Provide the [X, Y] coordinate of the cell's center where the given text is located.  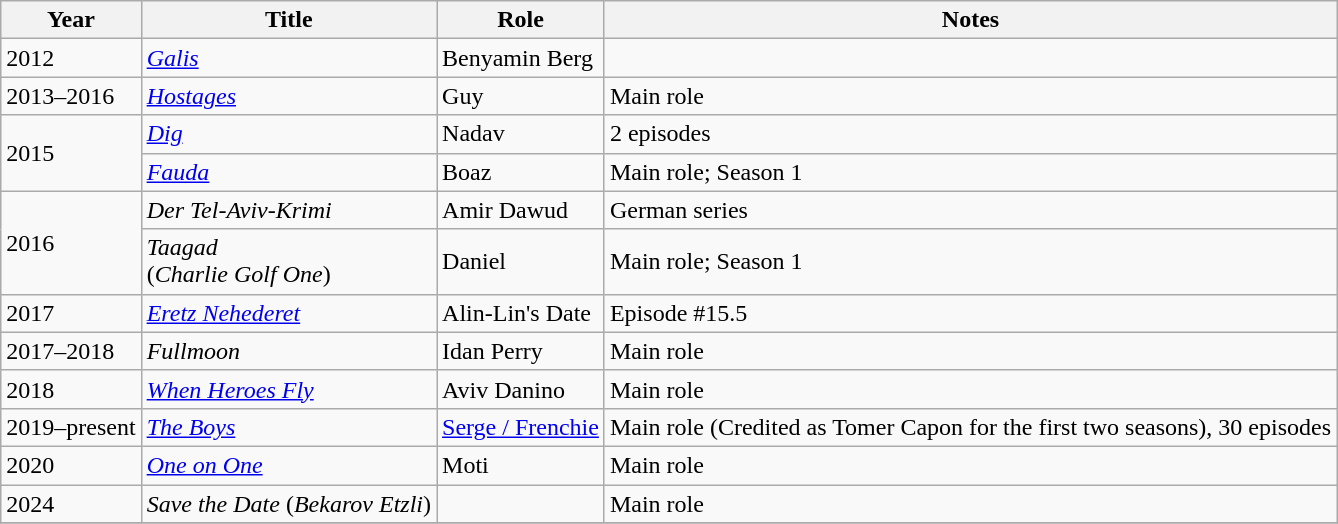
Dig [288, 134]
Alin-Lin's Date [521, 313]
Role [521, 20]
2 episodes [970, 134]
Save the Date (Bekarov Etzli) [288, 503]
2024 [71, 503]
Amir Dawud [521, 210]
Daniel [521, 262]
Benyamin Berg [521, 58]
Nadav [521, 134]
Fullmoon [288, 351]
Main role (Credited as Tomer Capon for the first two seasons), 30 episodes [970, 427]
2012 [71, 58]
Fauda [288, 172]
Galis [288, 58]
2016 [71, 242]
Serge / Frenchie [521, 427]
2020 [71, 465]
Episode #15.5 [970, 313]
Taagad(Charlie Golf One) [288, 262]
Idan Perry [521, 351]
Notes [970, 20]
Moti [521, 465]
Guy [521, 96]
German series [970, 210]
Boaz [521, 172]
When Heroes Fly [288, 389]
2019–present [71, 427]
2013–2016 [71, 96]
2017–2018 [71, 351]
Aviv Danino [521, 389]
Title [288, 20]
2018 [71, 389]
Year [71, 20]
2017 [71, 313]
2015 [71, 153]
Hostages [288, 96]
The Boys [288, 427]
Eretz Nehederet [288, 313]
Der Tel-Aviv-Krimi [288, 210]
One on One [288, 465]
